Provide the [X, Y] coordinate of the cell's center where the given text is located.  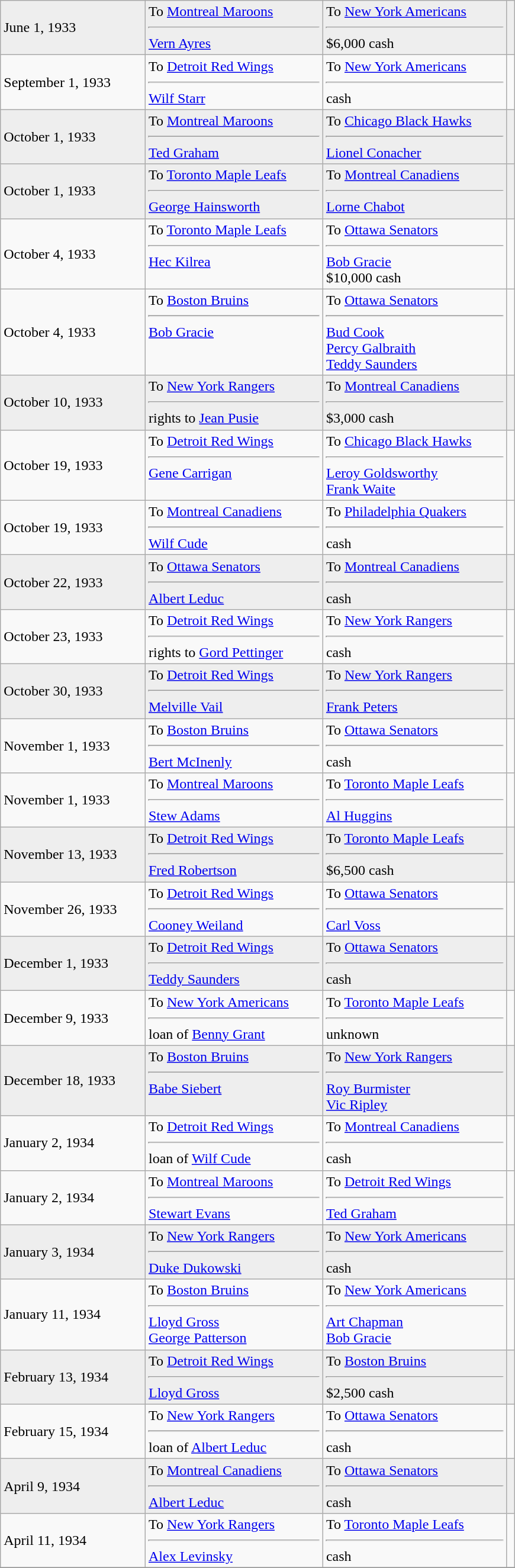
September 1, 1933 [73, 82]
To Boston BruinsLloyd GrossGeorge Patterson [234, 1314]
To Toronto Maple Leafs$6,500 cash [414, 855]
To Toronto Maple LeafsGeorge Hainsworth [234, 191]
To Ottawa Senators Bud CookPercy GalbraithTeddy Saunders [414, 332]
To New York RangersRoy BurmisterVic Ripley [414, 1081]
To Montreal CanadiensWilf Cude [234, 527]
December 1, 1933 [73, 964]
To Montreal MaroonsVern Ayres [234, 28]
To New York Americansloan of Benny Grant [234, 1018]
To Toronto Maple Leafsunknown [414, 1018]
To Toronto Maple LeafsAl Huggins [414, 800]
October 10, 1933 [73, 403]
To Detroit Red Wingsrights to Gord Pettinger [234, 636]
To Montreal MaroonsTed Graham [234, 137]
February 13, 1934 [73, 1377]
January 11, 1934 [73, 1314]
November 13, 1933 [73, 855]
To New York Americans$6,000 cash [414, 28]
To New York RangersAlex Levinsky [234, 1540]
To Detroit Red WingsGene Carrigan [234, 465]
To Philadelphia Quakerscash [414, 527]
April 11, 1934 [73, 1540]
February 15, 1934 [73, 1431]
To Montreal CanadiensAlbert Leduc [234, 1486]
To Montreal Canadiens Lorne Chabot [414, 191]
To Detroit Red WingsFred Robertson [234, 855]
To New York Rangersloan of Albert Leduc [234, 1431]
December 18, 1933 [73, 1081]
To Detroit Red Wingsloan of Wilf Cude [234, 1143]
To Boston BruinsBabe Siebert [234, 1081]
To Toronto Maple Leafscash [414, 1540]
To New York AmericansArt ChapmanBob Gracie [414, 1314]
December 9, 1933 [73, 1018]
To Boston BruinsBert McInenly [234, 746]
To Boston BruinsBob Gracie [234, 332]
November 26, 1933 [73, 909]
To Montreal MaroonsStewart Evans [234, 1197]
To Chicago Black HawksLeroy GoldsworthyFrank Waite [414, 465]
To Chicago Black Hawks Lionel Conacher [414, 137]
To New York Rangersrights to Jean Pusie [234, 403]
To Toronto Maple LeafsHec Kilrea [234, 253]
October 22, 1933 [73, 582]
April 9, 1934 [73, 1486]
To Ottawa SenatorsCarl Voss [414, 909]
To New York Rangerscash [414, 636]
To Detroit Red WingsWilf Starr [234, 82]
October 30, 1933 [73, 691]
To Ottawa SenatorsAlbert Leduc [234, 582]
To Detroit Red WingsCooney Weiland [234, 909]
To Montreal Canadiens$3,000 cash [414, 403]
To Montreal MaroonsStew Adams [234, 800]
To New York RangersDuke Dukowski [234, 1252]
To Detroit Red WingsLloyd Gross [234, 1377]
October 23, 1933 [73, 636]
June 1, 1933 [73, 28]
To Ottawa Senators Bob Gracie$10,000 cash [414, 253]
To Detroit Red WingsTed Graham [414, 1197]
To Boston Bruins$2,500 cash [414, 1377]
To Detroit Red WingsTeddy Saunders [234, 964]
January 3, 1934 [73, 1252]
To Detroit Red WingsMelville Vail [234, 691]
To New York RangersFrank Peters [414, 691]
